Capture the cell that displays the provided text and extract its [X, Y] central coordinate. 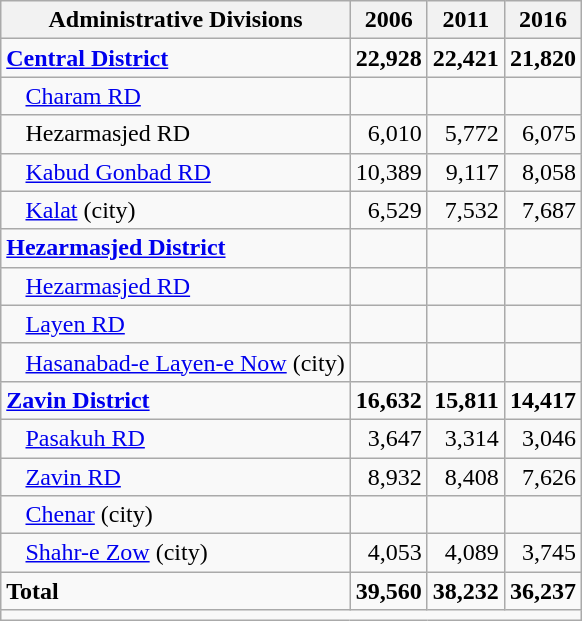
21,820 [542, 58]
Central District [176, 58]
3,647 [388, 438]
3,046 [542, 438]
Total [176, 591]
Administrative Divisions [176, 20]
4,053 [388, 553]
2016 [542, 20]
38,232 [466, 591]
2011 [466, 20]
7,532 [466, 210]
Hezarmasjed District [176, 248]
5,772 [466, 134]
4,089 [466, 553]
7,687 [542, 210]
Layen RD [176, 324]
Kabud Gonbad RD [176, 172]
Zavin RD [176, 477]
8,058 [542, 172]
3,745 [542, 553]
8,408 [466, 477]
7,626 [542, 477]
Chenar (city) [176, 515]
2006 [388, 20]
6,075 [542, 134]
6,529 [388, 210]
16,632 [388, 400]
Hasanabad-e Layen-e Now (city) [176, 362]
22,421 [466, 58]
Pasakuh RD [176, 438]
3,314 [466, 438]
22,928 [388, 58]
6,010 [388, 134]
Charam RD [176, 96]
10,389 [388, 172]
39,560 [388, 591]
8,932 [388, 477]
Shahr-e Zow (city) [176, 553]
Zavin District [176, 400]
9,117 [466, 172]
36,237 [542, 591]
14,417 [542, 400]
Kalat (city) [176, 210]
15,811 [466, 400]
